Output the (x, y) coordinate of the center of the cell containing the given text.  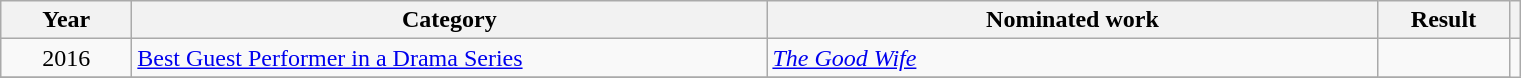
Result (1444, 20)
Year (66, 20)
The Good Wife (1072, 58)
Category (450, 20)
2016 (66, 58)
Nominated work (1072, 20)
Best Guest Performer in a Drama Series (450, 58)
